Capture the cell that displays the provided text and extract its (x, y) central coordinate. 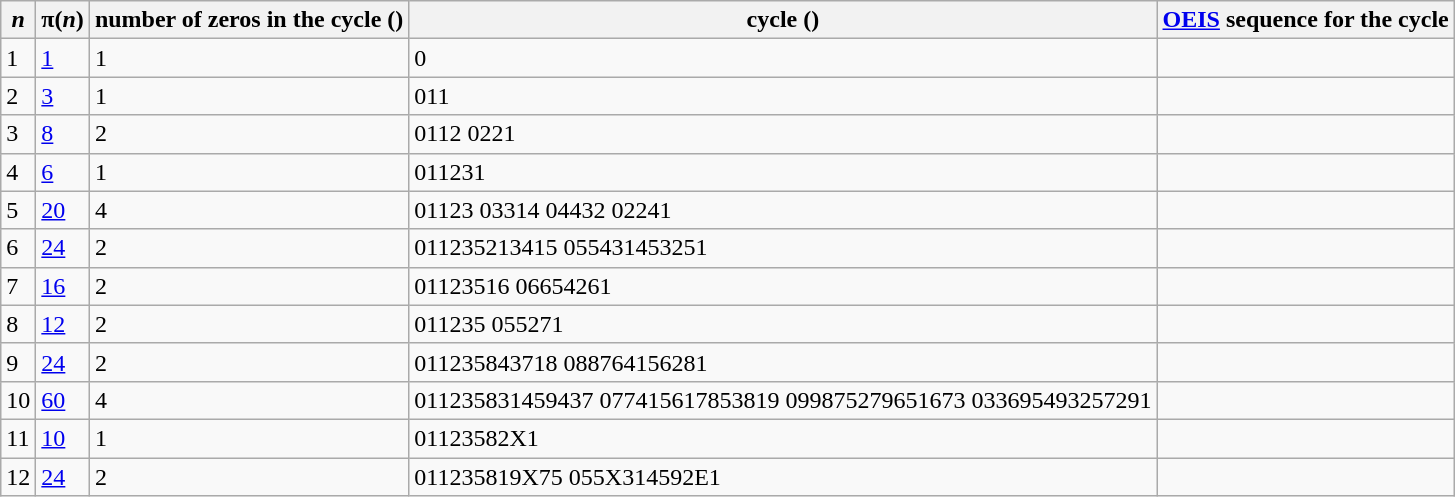
9 (18, 362)
60 (63, 400)
7 (18, 286)
0 (783, 58)
cycle () (783, 20)
OEIS sequence for the cycle (1306, 20)
5 (18, 210)
01123582X1 (783, 438)
01123516 06654261 (783, 286)
16 (63, 286)
11 (18, 438)
011235213415 055431453251 (783, 248)
n (18, 20)
π(n) (63, 20)
0112 0221 (783, 134)
20 (63, 210)
011235 055271 (783, 324)
011235843718 088764156281 (783, 362)
011 (783, 96)
011235831459437 077415617853819 099875279651673 033695493257291 (783, 400)
number of zeros in the cycle () (248, 20)
011235819X75 055X314592E1 (783, 477)
011231 (783, 172)
01123 03314 04432 02241 (783, 210)
